Scan for the cell matching the given text and deliver its [X, Y] coordinate at center. 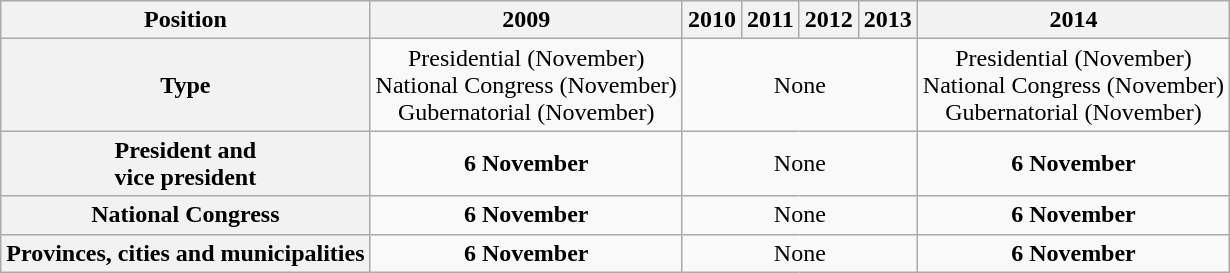
2009 [526, 20]
Type [186, 85]
President andvice president [186, 164]
2012 [828, 20]
Position [186, 20]
National Congress [186, 215]
2013 [888, 20]
Provinces, cities and municipalities [186, 253]
2014 [1073, 20]
2011 [770, 20]
2010 [712, 20]
